Return [X, Y] of the center of cell containing provided text 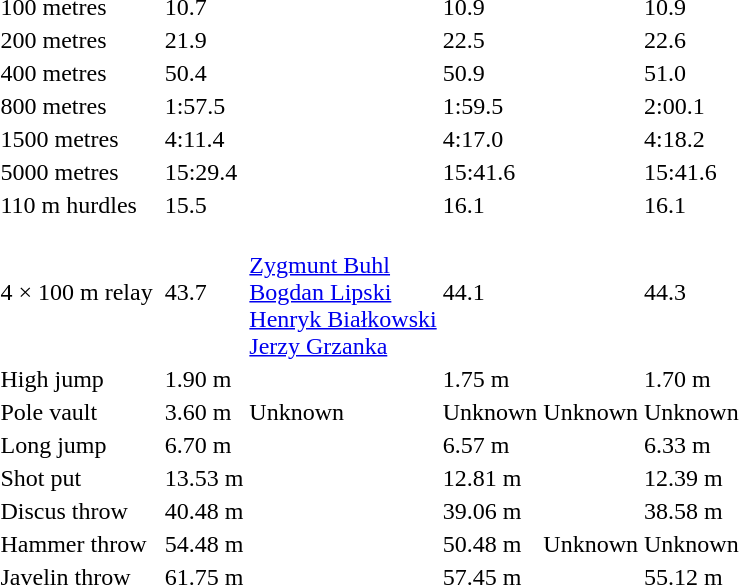
1:59.5 [490, 106]
21.9 [204, 40]
15:41.6 [490, 172]
1:57.5 [204, 106]
43.7 [204, 292]
3.60 m [204, 412]
12.81 m [490, 478]
40.48 m [204, 511]
22.5 [490, 40]
13.53 m [204, 478]
1.75 m [490, 379]
50.4 [204, 73]
54.48 m [204, 544]
6.70 m [204, 445]
50.48 m [490, 544]
50.9 [490, 73]
Zygmunt BuhlBogdan LipskiHenryk BiałkowskiJerzy Grzanka [343, 292]
6.57 m [490, 445]
16.1 [490, 205]
15.5 [204, 205]
4:17.0 [490, 139]
15:29.4 [204, 172]
1.90 m [204, 379]
4:11.4 [204, 139]
39.06 m [490, 511]
44.1 [490, 292]
